Determine the [X, Y] coordinate at the center of the cell enclosing the given text.  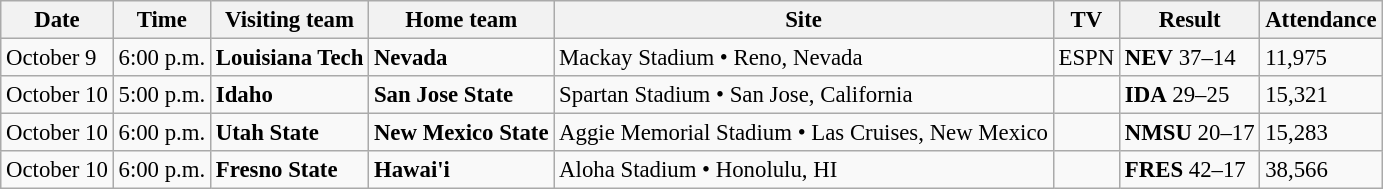
15,321 [1321, 95]
Fresno State [290, 170]
Mackay Stadium • Reno, Nevada [804, 58]
Aggie Memorial Stadium • Las Cruises, New Mexico [804, 133]
Time [162, 20]
38,566 [1321, 170]
IDA 29–25 [1190, 95]
Home team [462, 20]
Visiting team [290, 20]
Aloha Stadium • Honolulu, HI [804, 170]
Nevada [462, 58]
FRES 42–17 [1190, 170]
ESPN [1086, 58]
Result [1190, 20]
TV [1086, 20]
15,283 [1321, 133]
Site [804, 20]
San Jose State [462, 95]
Hawai'i [462, 170]
Utah State [290, 133]
Spartan Stadium • San Jose, California [804, 95]
Louisiana Tech [290, 58]
NMSU 20–17 [1190, 133]
October 9 [57, 58]
Idaho [290, 95]
New Mexico State [462, 133]
Date [57, 20]
11,975 [1321, 58]
Attendance [1321, 20]
5:00 p.m. [162, 95]
NEV 37–14 [1190, 58]
